Determine the [X, Y] coordinate at the center of the cell enclosing the given text.  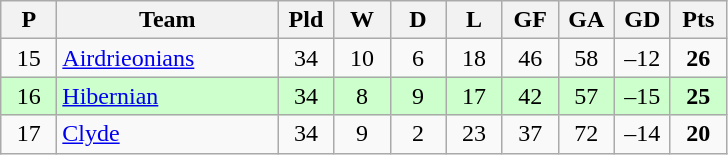
57 [586, 96]
26 [698, 58]
58 [586, 58]
GD [642, 20]
15 [29, 58]
42 [530, 96]
GF [530, 20]
Pld [306, 20]
Pts [698, 20]
37 [530, 134]
25 [698, 96]
46 [530, 58]
–15 [642, 96]
W [362, 20]
23 [474, 134]
Hibernian [168, 96]
Clyde [168, 134]
18 [474, 58]
2 [418, 134]
Airdrieonians [168, 58]
8 [362, 96]
6 [418, 58]
L [474, 20]
–12 [642, 58]
D [418, 20]
20 [698, 134]
GA [586, 20]
–14 [642, 134]
72 [586, 134]
P [29, 20]
Team [168, 20]
10 [362, 58]
16 [29, 96]
